Provide the (x, y) coordinate of the cell's center where the given text is located.  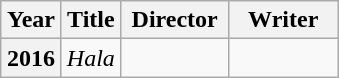
2016 (32, 58)
Director (174, 20)
Year (32, 20)
Hala (90, 58)
Title (90, 20)
Writer (284, 20)
